Capture the cell that displays the provided text and extract its [X, Y] central coordinate. 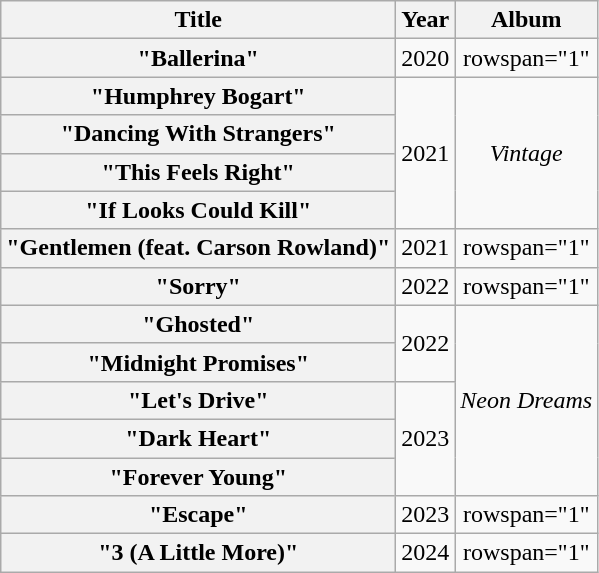
2020 [426, 58]
2024 [426, 553]
Neon Dreams [526, 400]
"Dark Heart" [198, 438]
Album [526, 20]
"Ballerina" [198, 58]
Vintage [526, 153]
"Midnight Promises" [198, 362]
Year [426, 20]
"Forever Young" [198, 477]
"If Looks Could Kill" [198, 210]
Title [198, 20]
"Sorry" [198, 286]
"Ghosted" [198, 324]
"Escape" [198, 515]
"Let's Drive" [198, 400]
"This Feels Right" [198, 172]
"Gentlemen (feat. Carson Rowland)" [198, 248]
"Dancing With Strangers" [198, 134]
"Humphrey Bogart" [198, 96]
"3 (A Little More)" [198, 553]
